Find where the given text appears and provide that cell's center as [X, Y] coordinate. 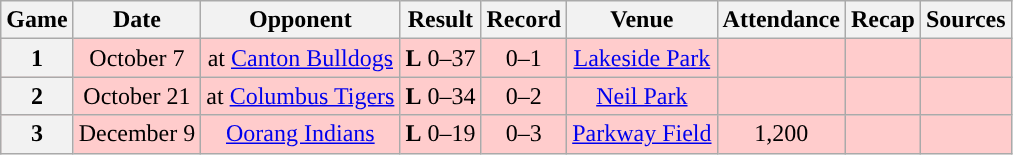
Opponent [300, 20]
Recap [882, 20]
L 0–19 [440, 134]
at Columbus Tigers [300, 96]
Result [440, 20]
1,200 [781, 134]
Record [524, 20]
Attendance [781, 20]
2 [37, 96]
October 21 [137, 96]
Date [137, 20]
Parkway Field [642, 134]
Oorang Indians [300, 134]
October 7 [137, 58]
Game [37, 20]
0–1 [524, 58]
L 0–37 [440, 58]
0–3 [524, 134]
at Canton Bulldogs [300, 58]
December 9 [137, 134]
1 [37, 58]
Sources [966, 20]
Lakeside Park [642, 58]
Neil Park [642, 96]
Venue [642, 20]
3 [37, 134]
L 0–34 [440, 96]
0–2 [524, 96]
